Locate the cell with the specified text and output its [X, Y] center coordinate. 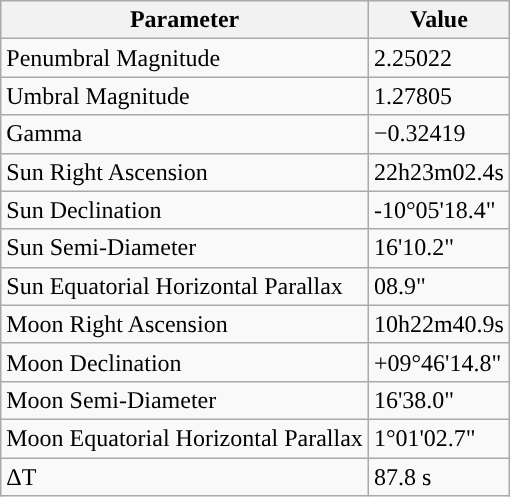
-10°05'18.4" [438, 210]
ΔT [185, 477]
+09°46'14.8" [438, 362]
08.9" [438, 286]
Moon Right Ascension [185, 324]
1.27805 [438, 96]
Gamma [185, 134]
1°01'02.7" [438, 438]
Moon Equatorial Horizontal Parallax [185, 438]
87.8 s [438, 477]
16'10.2" [438, 248]
−0.32419 [438, 134]
22h23m02.4s [438, 172]
2.25022 [438, 58]
Value [438, 20]
Sun Right Ascension [185, 172]
16'38.0" [438, 400]
Umbral Magnitude [185, 96]
Sun Equatorial Horizontal Parallax [185, 286]
Sun Semi-Diameter [185, 248]
10h22m40.9s [438, 324]
Parameter [185, 20]
Moon Declination [185, 362]
Sun Declination [185, 210]
Moon Semi-Diameter [185, 400]
Penumbral Magnitude [185, 58]
